From the cell containing the given text, extract its center point as [X, Y] coordinate. 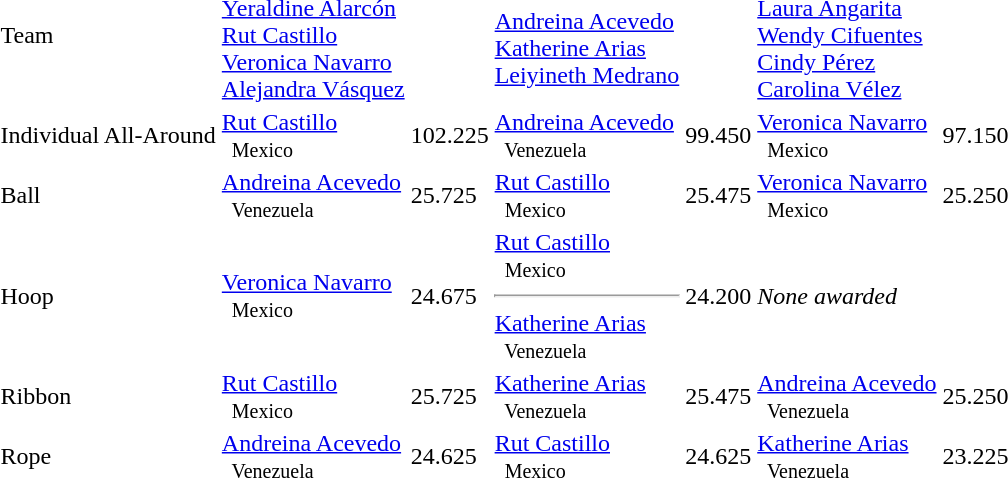
99.450 [718, 136]
24.200 [718, 296]
24.675 [450, 296]
102.225 [450, 136]
Katherine Arias Venezuela [587, 396]
Rut Castillo Mexico Katherine Arias Venezuela [587, 296]
